Return [x, y] of the center of cell containing provided text 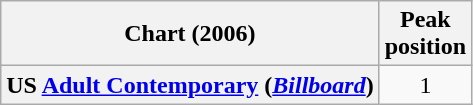
1 [425, 85]
Peakposition [425, 34]
US Adult Contemporary (Billboard) [190, 85]
Chart (2006) [190, 34]
